Extract the (x, y) coordinate from the center of the cell holding the provided text.  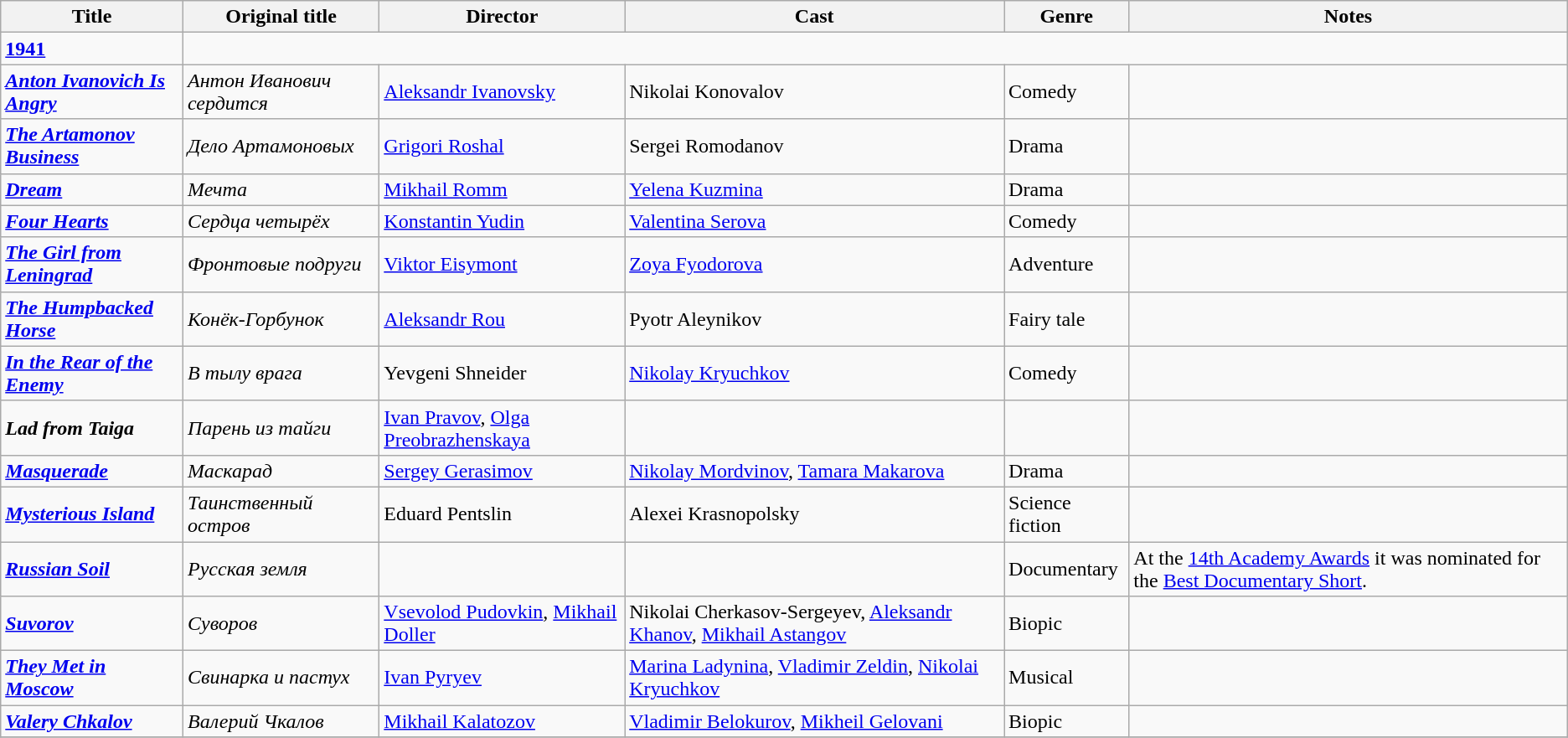
Russian Soil (92, 568)
Zoya Fyodorova (814, 265)
Nikolai Cherkasov-Sergeyev, Aleksandr Khanov, Mikhail Astangov (814, 623)
Cast (814, 17)
Антон Иванович сердится (281, 92)
Documentary (1067, 568)
Sergei Romodanov (814, 146)
Title (92, 17)
Nikolay Kryuchkov (814, 374)
Konstantin Yudin (503, 221)
Genre (1067, 17)
Science fiction (1067, 514)
The Artamonov Business (92, 146)
The Girl from Leningrad (92, 265)
Suvorov (92, 623)
The Humpbacked Horse (92, 318)
Pyotr Aleynikov (814, 318)
1941 (92, 49)
Дело Артамоновых (281, 146)
Viktor Eisymont (503, 265)
Сердца четырёх (281, 221)
Lad from Taiga (92, 427)
Конёк-Горбунок (281, 318)
Yelena Kuzmina (814, 189)
Mikhail Kalatozov (503, 721)
Masquerade (92, 471)
Фронтовые подруги (281, 265)
Original title (281, 17)
Aleksandr Ivanovsky (503, 92)
Суворов (281, 623)
Nikolai Konovalov (814, 92)
Anton Ivanovich Is Angry (92, 92)
В тылу врага (281, 374)
Sergey Gerasimov (503, 471)
Notes (1349, 17)
Vladimir Belokurov, Mikheil Gelovani (814, 721)
Four Hearts (92, 221)
Nikolay Mordvinov, Tamara Makarova (814, 471)
Мечта (281, 189)
Yevgeni Shneider (503, 374)
Director (503, 17)
Eduard Pentslin (503, 514)
Fairy tale (1067, 318)
Русская земля (281, 568)
Маскарад (281, 471)
Alexei Krasnopolsky (814, 514)
Valery Chkalov (92, 721)
Vsevolod Pudovkin, Mikhail Doller (503, 623)
Mikhail Romm (503, 189)
Валерий Чкалов (281, 721)
Dream (92, 189)
Свинарка и пастух (281, 679)
Ivan Pyryev (503, 679)
Ivan Pravov, Olga Preobrazhenskaya (503, 427)
Musical (1067, 679)
Mysterious Island (92, 514)
They Met in Moscow (92, 679)
In the Rear of the Enemy (92, 374)
At the 14th Academy Awards it was nominated for the Best Documentary Short. (1349, 568)
Marina Ladynina, Vladimir Zeldin, Nikolai Kryuchkov (814, 679)
Парень из тайги (281, 427)
Adventure (1067, 265)
Aleksandr Rou (503, 318)
Grigori Roshal (503, 146)
Valentina Serova (814, 221)
Таинственный остров (281, 514)
